Search for the cell housing the specified text and yield its (X, Y) center coordinate. 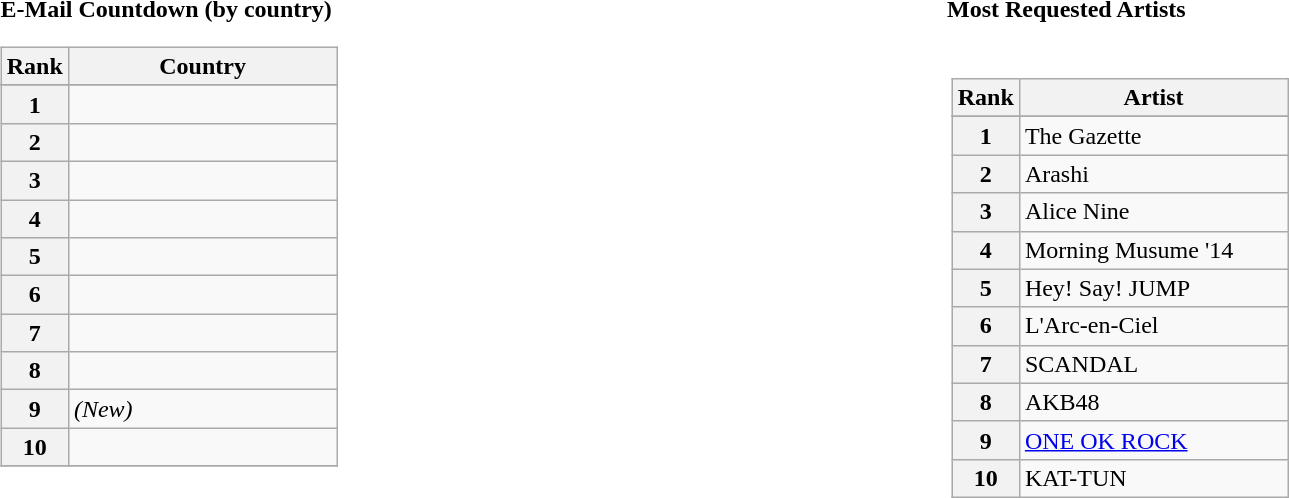
Morning Musume '14 (1153, 250)
L'Arc-en-Ciel (1153, 326)
KAT-TUN (1153, 478)
Artist (1153, 98)
Alice Nine (1153, 212)
Arashi (1153, 174)
Hey! Say! JUMP (1153, 288)
Country (202, 66)
ONE OK ROCK (1153, 440)
The Gazette (1153, 136)
SCANDAL (1153, 364)
(New) (202, 409)
AKB48 (1153, 402)
